Search for the cell housing the specified text and yield its (X, Y) center coordinate. 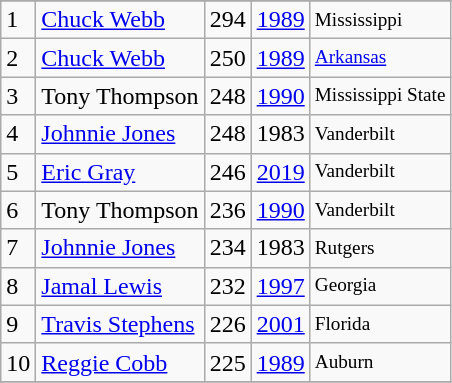
9 (18, 324)
Florida (380, 324)
10 (18, 362)
2019 (280, 172)
Eric Gray (120, 172)
Mississippi State (380, 96)
246 (228, 172)
Reggie Cobb (120, 362)
7 (18, 248)
1997 (280, 286)
Jamal Lewis (120, 286)
Auburn (380, 362)
3 (18, 96)
250 (228, 58)
5 (18, 172)
Rutgers (380, 248)
226 (228, 324)
4 (18, 134)
236 (228, 210)
1 (18, 20)
8 (18, 286)
Arkansas (380, 58)
2001 (280, 324)
225 (228, 362)
Travis Stephens (120, 324)
2 (18, 58)
Mississippi (380, 20)
6 (18, 210)
234 (228, 248)
232 (228, 286)
Georgia (380, 286)
294 (228, 20)
